From the cell containing the given text, extract its center point as (X, Y) coordinate. 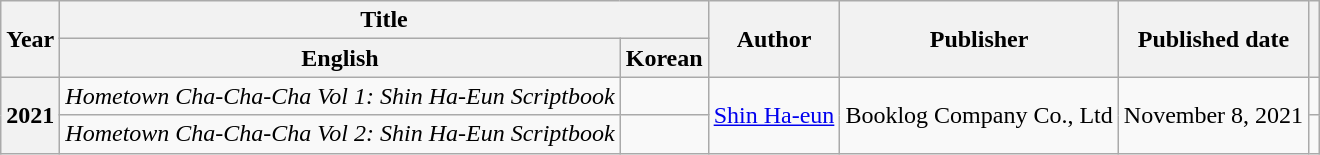
Hometown Cha-Cha-Cha Vol 2: Shin Ha-Eun Scriptbook (340, 134)
Title (384, 20)
Shin Ha-eun (774, 115)
November 8, 2021 (1213, 115)
Korean (664, 58)
Published date (1213, 39)
Publisher (979, 39)
Booklog Company Co., Ltd (979, 115)
Author (774, 39)
2021 (30, 115)
English (340, 58)
Year (30, 39)
Hometown Cha-Cha-Cha Vol 1: Shin Ha-Eun Scriptbook (340, 96)
